Extract the (x, y) coordinate from the center of the cell holding the provided text.  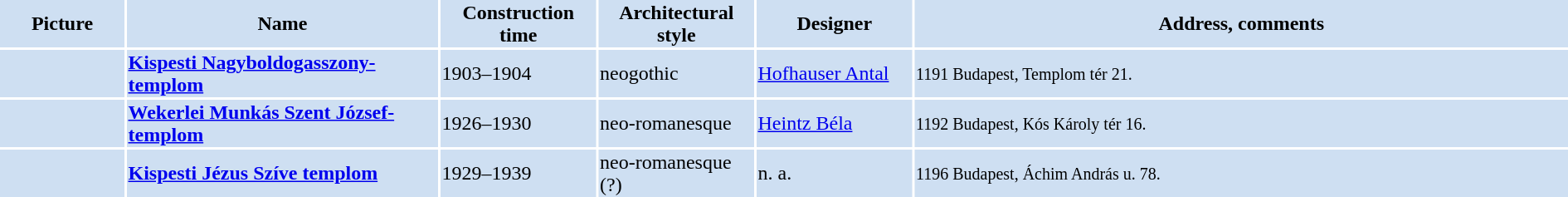
Architectural style (677, 23)
Hofhauser Antal (835, 73)
neo-romanesque (?) (677, 173)
Wekerlei Munkás Szent József-templom (282, 123)
Construction time (519, 23)
Picture (62, 23)
1926–1930 (519, 123)
1929–1939 (519, 173)
n. a. (835, 173)
Heintz Béla (835, 123)
Name (282, 23)
1191 Budapest, Templom tér 21. (1241, 73)
Kispesti Jézus Szíve templom (282, 173)
Designer (835, 23)
1196 Budapest, Áchim András u. 78. (1241, 173)
Address, comments (1241, 23)
Kispesti Nagyboldogasszony-templom (282, 73)
neo-romanesque (677, 123)
1192 Budapest, Kós Károly tér 16. (1241, 123)
1903–1904 (519, 73)
neogothic (677, 73)
